Determine the (x, y) coordinate at the center of the cell enclosing the given text.  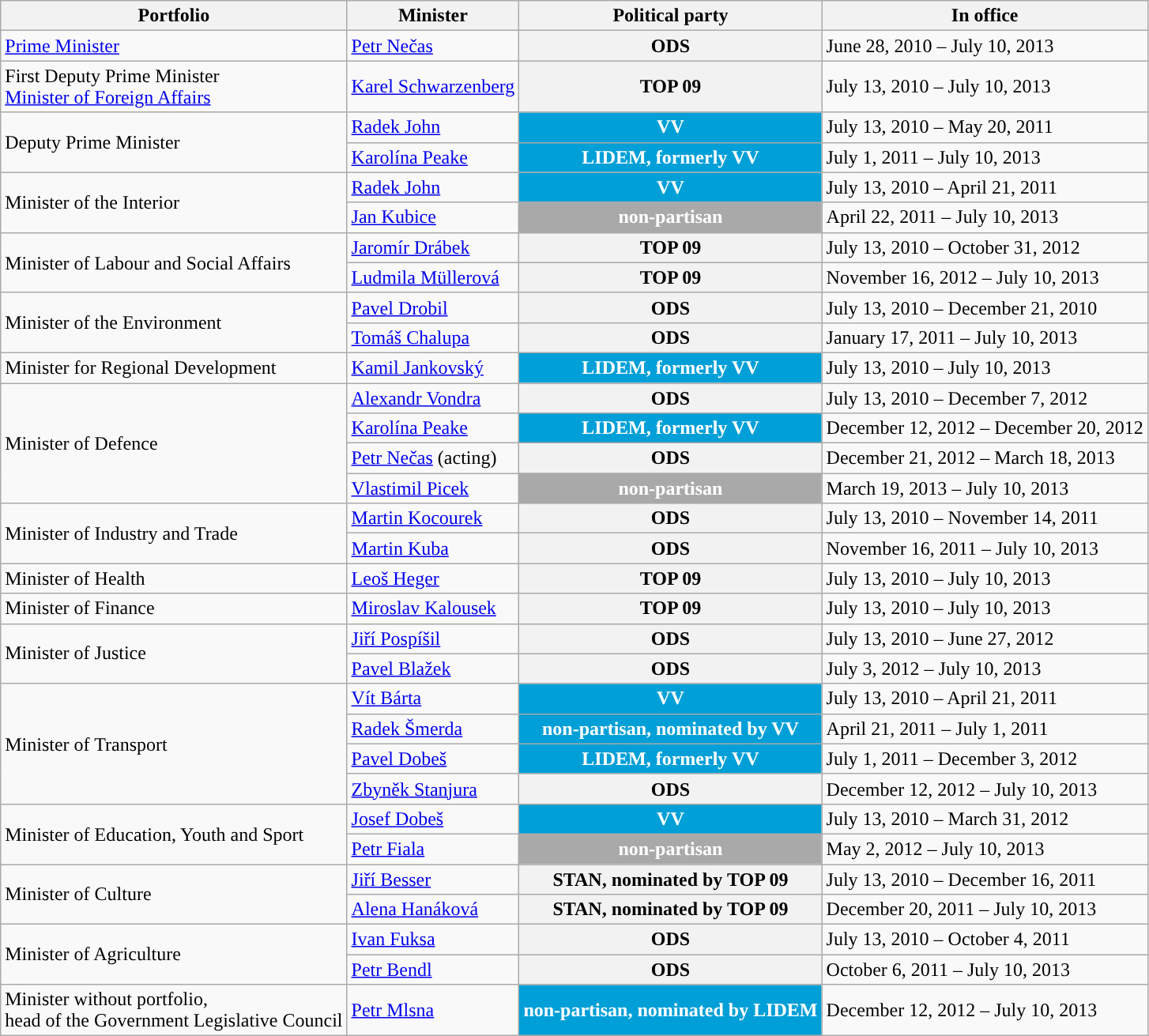
March 19, 2013 – July 10, 2013 (985, 488)
December 21, 2012 – March 18, 2013 (985, 458)
Alexandr Vondra (433, 397)
July 13, 2010 – October 31, 2012 (985, 247)
Minister of Health (174, 578)
Minister of Justice (174, 654)
Prime Minister (174, 46)
Karel Schwarzenberg (433, 87)
July 3, 2012 – July 10, 2013 (985, 669)
July 13, 2010 – October 4, 2011 (985, 940)
July 13, 2010 – November 14, 2011 (985, 518)
Minister of Culture (174, 895)
First Deputy Prime Minister Minister of Foreign Affairs (174, 87)
December 12, 2012 – December 20, 2012 (985, 428)
Ludmila Müllerová (433, 277)
Portfolio (174, 16)
April 21, 2011 – July 1, 2011 (985, 729)
Zbyněk Stanjura (433, 789)
Minister for Regional Development (174, 367)
November 16, 2011 – July 10, 2013 (985, 548)
Petr Nečas (433, 46)
Vlastimil Picek (433, 488)
Martin Kocourek (433, 518)
Miroslav Kalousek (433, 608)
Pavel Blažek (433, 669)
Petr Fiala (433, 849)
Minister of Defence (174, 443)
Kamil Jankovský (433, 367)
November 16, 2012 – July 10, 2013 (985, 277)
Minister of Labour and Social Affairs (174, 262)
July 13, 2010 – December 16, 2011 (985, 880)
non-partisan, nominated by LIDEM (670, 1010)
July 1, 2011 – July 10, 2013 (985, 157)
Political party (670, 16)
Minister of the Interior (174, 202)
Martin Kuba (433, 548)
Jan Kubice (433, 217)
Minister (433, 16)
Ivan Fuksa (433, 940)
Josef Dobeš (433, 819)
Jiří Besser (433, 880)
Minister of the Environment (174, 322)
Petr Mlsna (433, 1010)
April 22, 2011 – July 10, 2013 (985, 217)
June 28, 2010 – July 10, 2013 (985, 46)
non-partisan, nominated by VV (670, 729)
July 13, 2010 – March 31, 2012 (985, 819)
Minister without portfolio,head of the Government Legislative Council (174, 1010)
Minister of Finance (174, 608)
Vít Bárta (433, 699)
Jaromír Drábek (433, 247)
July 13, 2010 – May 20, 2011 (985, 127)
Petr Bendl (433, 970)
Petr Nečas (acting) (433, 458)
October 6, 2011 – July 10, 2013 (985, 970)
May 2, 2012 – July 10, 2013 (985, 849)
Minister of Transport (174, 744)
Tomáš Chalupa (433, 337)
July 1, 2011 – December 3, 2012 (985, 759)
December 20, 2011 – July 10, 2013 (985, 910)
Minister of Education, Youth and Sport (174, 834)
In office (985, 16)
Jiří Pospíšil (433, 639)
Pavel Drobil (433, 307)
Deputy Prime Minister (174, 142)
Pavel Dobeš (433, 759)
Alena Hanáková (433, 910)
Minister of Agriculture (174, 955)
July 13, 2010 – December 7, 2012 (985, 397)
Radek Šmerda (433, 729)
July 13, 2010 – December 21, 2010 (985, 307)
July 13, 2010 – June 27, 2012 (985, 639)
January 17, 2011 – July 10, 2013 (985, 337)
Leoš Heger (433, 578)
Minister of Industry and Trade (174, 533)
